Determine the (X, Y) coordinate at the center of the cell enclosing the given text.  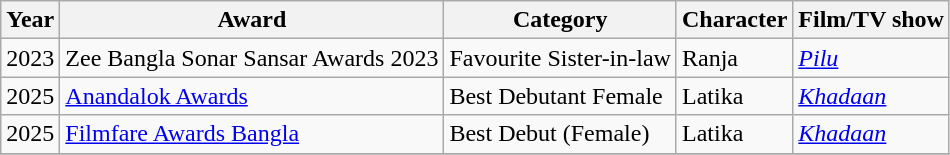
Zee Bangla Sonar Sansar Awards 2023 (252, 58)
Best Debut (Female) (560, 134)
Character (734, 20)
Best Debutant Female (560, 96)
Pilu (872, 58)
Favourite Sister-in-law (560, 58)
Anandalok Awards (252, 96)
Category (560, 20)
Year (30, 20)
Film/TV show (872, 20)
Ranja (734, 58)
2023 (30, 58)
Filmfare Awards Bangla (252, 134)
Award (252, 20)
